Pinpoint the cell where the given text exists, returning its [X, Y] midpoint coordinate. 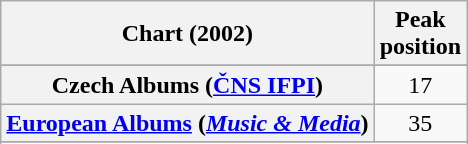
17 [420, 85]
35 [420, 123]
Chart (2002) [188, 34]
Peakposition [420, 34]
European Albums (Music & Media) [188, 123]
Czech Albums (ČNS IFPI) [188, 85]
